Return [X, Y] of the center of cell containing provided text 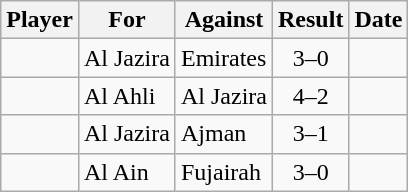
Ajman [224, 134]
4–2 [311, 96]
Al Ahli [126, 96]
Al Ain [126, 172]
Result [311, 20]
Fujairah [224, 172]
Date [378, 20]
Against [224, 20]
For [126, 20]
Emirates [224, 58]
Player [40, 20]
3–1 [311, 134]
